Identify which cell holds the provided text, then report its (x, y) central coordinate. 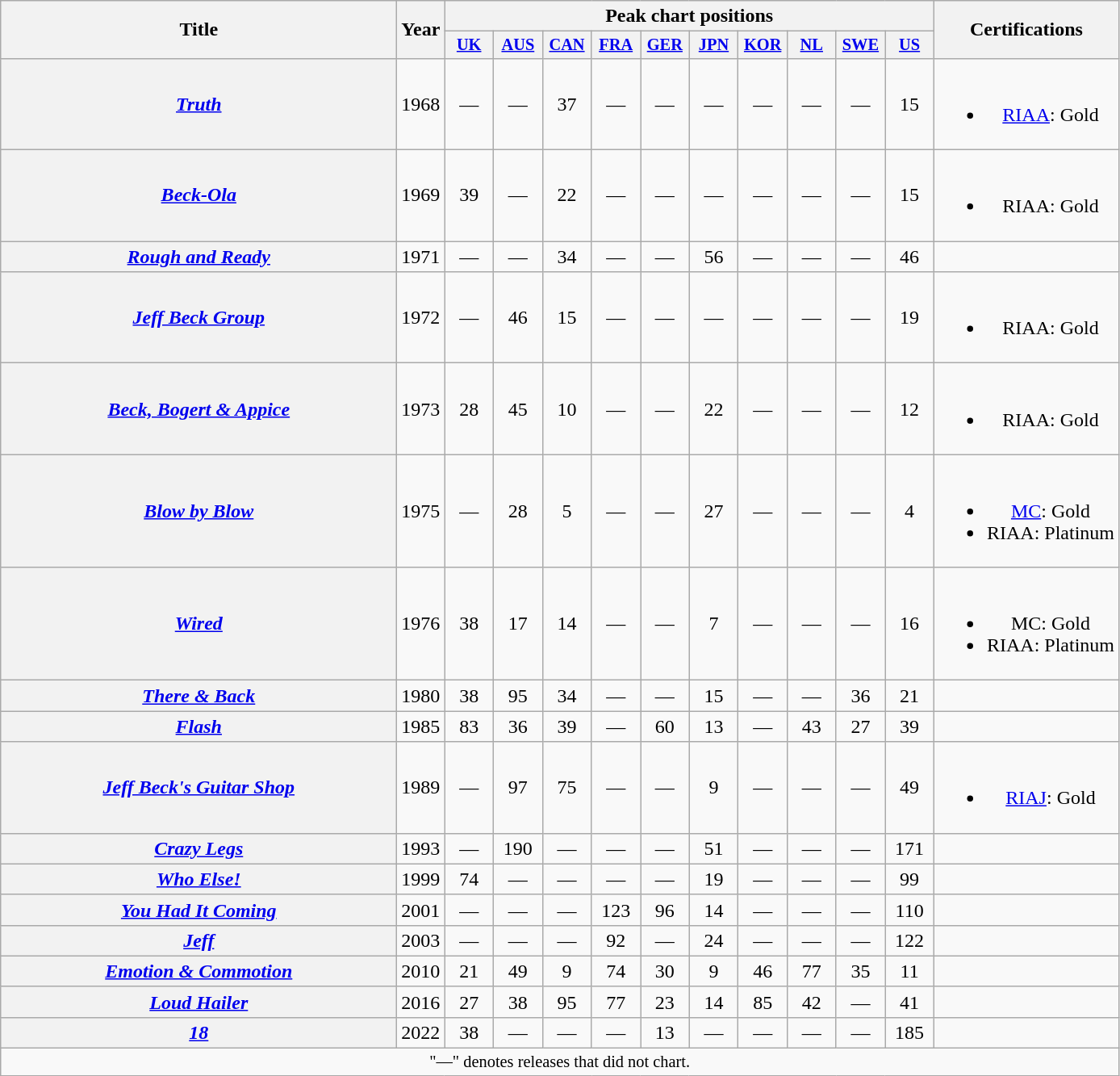
Rough and Ready (199, 257)
18 (199, 1032)
30 (665, 971)
US (910, 45)
There & Back (199, 696)
42 (812, 1002)
56 (713, 257)
Jeff Beck Group (199, 318)
Wired (199, 624)
23 (665, 1002)
85 (763, 1002)
83 (470, 726)
1985 (421, 726)
41 (910, 1002)
92 (616, 940)
Jeff (199, 940)
37 (566, 103)
"—" denotes releases that did not chart. (560, 1062)
12 (910, 408)
Certifications (1026, 30)
2001 (421, 910)
7 (713, 624)
1972 (421, 318)
AUS (518, 45)
99 (910, 879)
UK (470, 45)
SWE (860, 45)
96 (665, 910)
2003 (421, 940)
1968 (421, 103)
JPN (713, 45)
CAN (566, 45)
NL (812, 45)
Jeff Beck's Guitar Shop (199, 788)
2010 (421, 971)
Loud Hailer (199, 1002)
1971 (421, 257)
RIAJ: Gold (1026, 788)
17 (518, 624)
Peak chart positions (689, 16)
97 (518, 788)
24 (713, 940)
123 (616, 910)
4 (910, 511)
1989 (421, 788)
Truth (199, 103)
190 (518, 848)
122 (910, 940)
1973 (421, 408)
Beck, Bogert & Appice (199, 408)
5 (566, 511)
GER (665, 45)
1999 (421, 879)
1975 (421, 511)
1980 (421, 696)
10 (566, 408)
FRA (616, 45)
Title (199, 30)
1976 (421, 624)
75 (566, 788)
45 (518, 408)
51 (713, 848)
1993 (421, 848)
60 (665, 726)
35 (860, 971)
11 (910, 971)
Crazy Legs (199, 848)
You Had It Coming (199, 910)
185 (910, 1032)
Flash (199, 726)
2016 (421, 1002)
KOR (763, 45)
Beck-Ola (199, 195)
Who Else! (199, 879)
171 (910, 848)
110 (910, 910)
16 (910, 624)
2022 (421, 1032)
Year (421, 30)
43 (812, 726)
1969 (421, 195)
Emotion & Commotion (199, 971)
Blow by Blow (199, 511)
